Detect which cell encompasses the target text, then output its [X, Y] center coordinate. 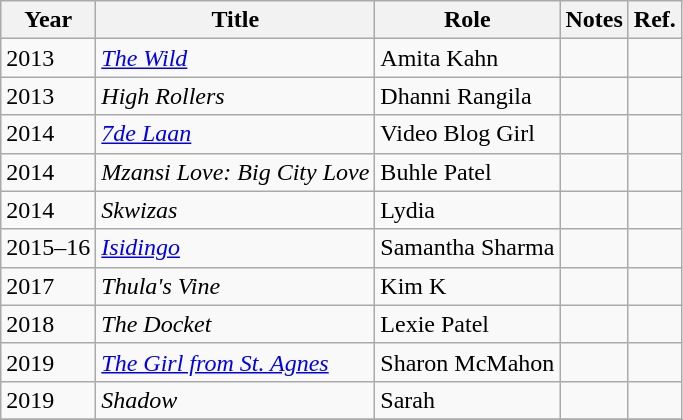
2017 [48, 286]
Mzansi Love: Big City Love [236, 172]
2015–16 [48, 248]
Skwizas [236, 210]
The Docket [236, 324]
Ref. [654, 20]
Sharon McMahon [468, 362]
The Wild [236, 58]
Title [236, 20]
Lexie Patel [468, 324]
High Rollers [236, 96]
Samantha Sharma [468, 248]
Shadow [236, 400]
Isidingo [236, 248]
Kim K [468, 286]
Year [48, 20]
2018 [48, 324]
Lydia [468, 210]
Buhle Patel [468, 172]
Notes [594, 20]
The Girl from St. Agnes [236, 362]
Role [468, 20]
7de Laan [236, 134]
Thula's Vine [236, 286]
Sarah [468, 400]
Video Blog Girl [468, 134]
Amita Kahn [468, 58]
Dhanni Rangila [468, 96]
